Detect which cell encompasses the target text, then output its [X, Y] center coordinate. 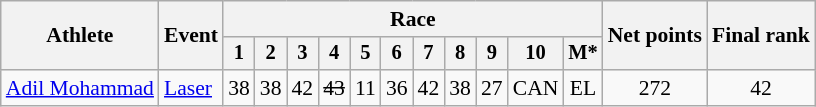
Final rank [761, 36]
11 [366, 88]
10 [536, 54]
Adil Mohammad [80, 88]
4 [334, 54]
272 [655, 88]
43 [334, 88]
9 [492, 54]
3 [302, 54]
6 [397, 54]
EL [582, 88]
5 [366, 54]
Race [413, 19]
2 [271, 54]
8 [460, 54]
Laser [191, 88]
Net points [655, 36]
1 [239, 54]
CAN [536, 88]
M* [582, 54]
Event [191, 36]
27 [492, 88]
7 [429, 54]
Athlete [80, 36]
36 [397, 88]
